Find where the given text appears and provide that cell's center as [X, Y] coordinate. 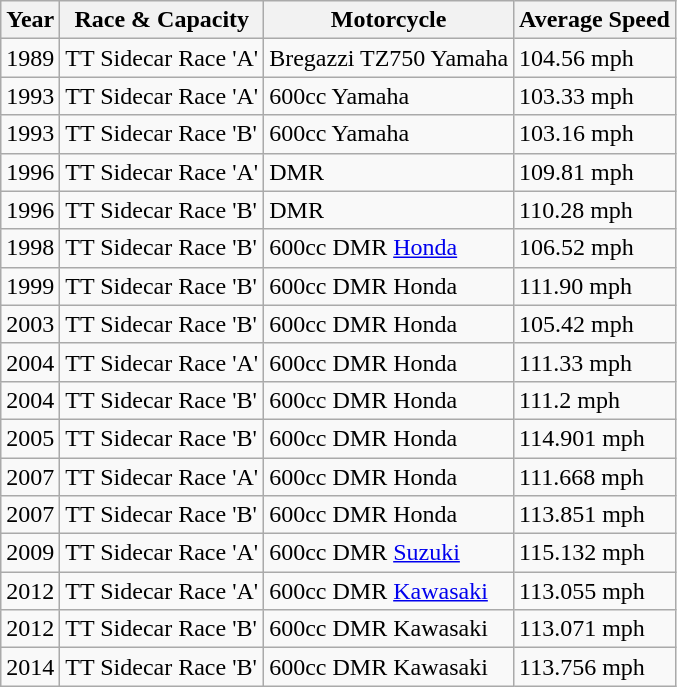
115.132 mph [595, 553]
2009 [30, 553]
106.52 mph [595, 248]
1999 [30, 286]
2005 [30, 438]
111.33 mph [595, 362]
111.668 mph [595, 477]
2014 [30, 667]
113.851 mph [595, 515]
103.33 mph [595, 96]
113.756 mph [595, 667]
103.16 mph [595, 134]
Year [30, 20]
2003 [30, 324]
111.90 mph [595, 286]
109.81 mph [595, 172]
Motorcycle [389, 20]
110.28 mph [595, 210]
1998 [30, 248]
600cc DMR Suzuki [389, 553]
Race & Capacity [162, 20]
113.071 mph [595, 629]
113.055 mph [595, 591]
Average Speed [595, 20]
111.2 mph [595, 400]
105.42 mph [595, 324]
114.901 mph [595, 438]
Bregazzi TZ750 Yamaha [389, 58]
1989 [30, 58]
104.56 mph [595, 58]
